For the text-containing cell, return its midpoint in (X, Y) coordinate format. 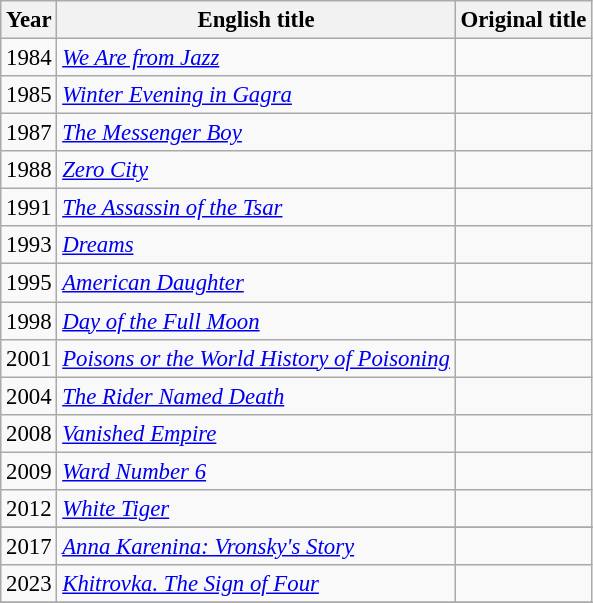
Ward Number 6 (256, 471)
Year (29, 20)
1995 (29, 283)
Zero City (256, 170)
1993 (29, 245)
Day of the Full Moon (256, 321)
We Are from Jazz (256, 58)
1984 (29, 58)
1991 (29, 208)
Anna Karenina: Vronsky's Story (256, 546)
1985 (29, 95)
Vanished Empire (256, 433)
2012 (29, 509)
White Tiger (256, 509)
2004 (29, 396)
1988 (29, 170)
Poisons or the World History of Poisoning (256, 358)
The Assassin of the Tsar (256, 208)
1987 (29, 133)
2023 (29, 584)
English title (256, 20)
Winter Evening in Gagra (256, 95)
The Messenger Boy (256, 133)
2009 (29, 471)
2017 (29, 546)
1998 (29, 321)
American Daughter (256, 283)
Original title (524, 20)
2001 (29, 358)
Dreams (256, 245)
The Rider Named Death (256, 396)
2008 (29, 433)
Khitrovka. The Sign of Four (256, 584)
